From the cell containing the given text, extract its center point as (x, y) coordinate. 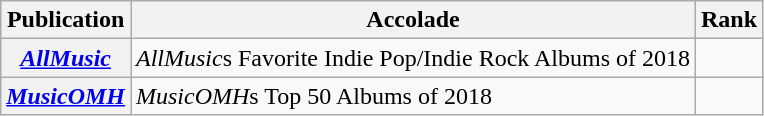
AllMusics Favorite Indie Pop/Indie Rock Albums of 2018 (412, 58)
MusicOMH (66, 96)
Publication (66, 20)
MusicOMHs Top 50 Albums of 2018 (412, 96)
Rank (730, 20)
AllMusic (66, 58)
Accolade (412, 20)
